Detect which cell encompasses the target text, then output its [x, y] center coordinate. 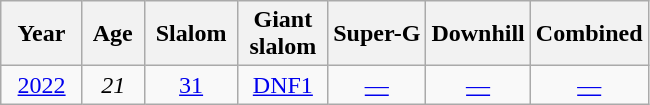
DNF1 [283, 85]
Slalom [191, 34]
31 [191, 85]
Combined [589, 34]
Super-G [377, 34]
2022 [42, 85]
Giant slalom [283, 34]
Year [42, 34]
21 [113, 85]
Downhill [478, 34]
Age [113, 34]
